Extract the (x, y) coordinate from the center of the cell holding the provided text.  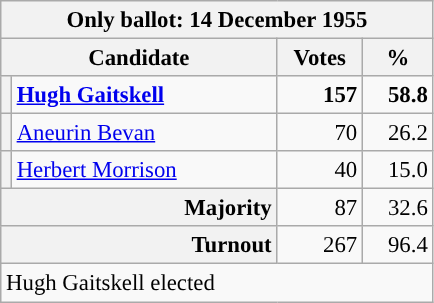
Aneurin Bevan (144, 133)
Candidate (139, 58)
Votes (320, 58)
Majority (139, 208)
Hugh Gaitskell (144, 95)
87 (320, 208)
Herbert Morrison (144, 170)
70 (320, 133)
267 (320, 245)
32.6 (398, 208)
Turnout (139, 245)
96.4 (398, 245)
15.0 (398, 170)
157 (320, 95)
% (398, 58)
26.2 (398, 133)
Only ballot: 14 December 1955 (217, 20)
40 (320, 170)
Hugh Gaitskell elected (217, 283)
58.8 (398, 95)
